Capture the cell that displays the provided text and extract its [X, Y] central coordinate. 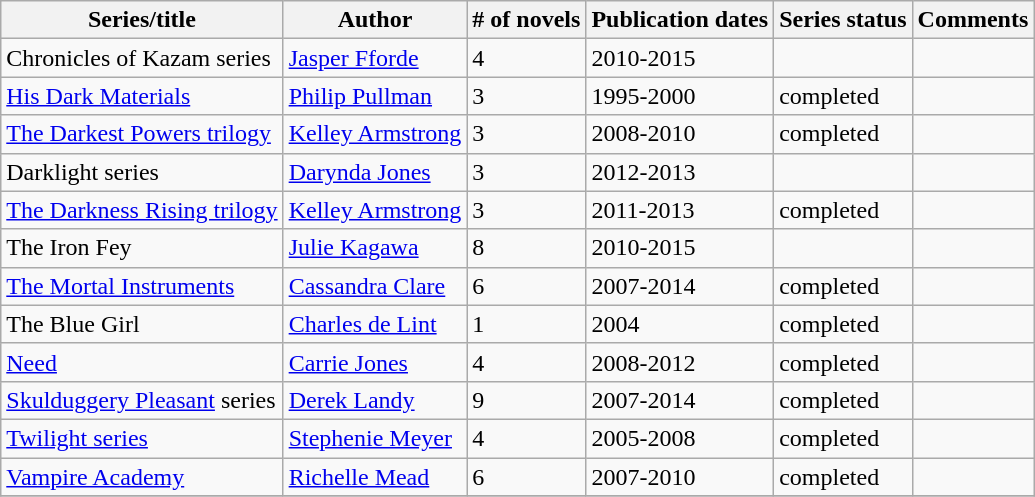
Series/title [142, 20]
Cassandra Clare [375, 286]
Charles de Lint [375, 324]
The Iron Fey [142, 248]
9 [526, 400]
Julie Kagawa [375, 248]
1995-2000 [680, 96]
2011-2013 [680, 210]
1 [526, 324]
Jasper Fforde [375, 58]
Carrie Jones [375, 362]
Stephenie Meyer [375, 438]
Derek Landy [375, 400]
Philip Pullman [375, 96]
2005-2008 [680, 438]
2004 [680, 324]
Skulduggery Pleasant series [142, 400]
Author [375, 20]
Richelle Mead [375, 477]
Darynda Jones [375, 172]
2008-2010 [680, 134]
Darklight series [142, 172]
Publication dates [680, 20]
Series status [843, 20]
8 [526, 248]
The Blue Girl [142, 324]
2012-2013 [680, 172]
His Dark Materials [142, 96]
# of novels [526, 20]
2008-2012 [680, 362]
The Mortal Instruments [142, 286]
Need [142, 362]
Twilight series [142, 438]
Vampire Academy [142, 477]
Chronicles of Kazam series [142, 58]
2007-2010 [680, 477]
The Darkest Powers trilogy [142, 134]
Comments [973, 20]
The Darkness Rising trilogy [142, 210]
